Output the (X, Y) coordinate of the center of the cell containing the given text.  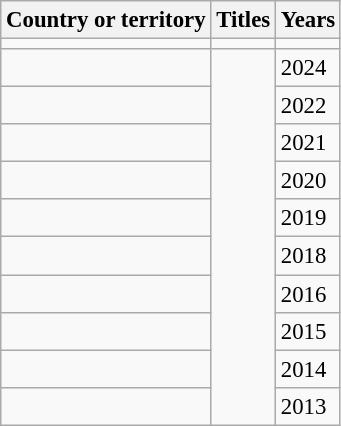
2018 (308, 256)
2024 (308, 68)
Titles (244, 20)
Country or territory (106, 20)
2013 (308, 406)
2014 (308, 369)
2020 (308, 181)
2019 (308, 219)
2016 (308, 294)
2015 (308, 331)
2022 (308, 106)
Years (308, 20)
2021 (308, 143)
